Capture the cell that displays the provided text and extract its [X, Y] central coordinate. 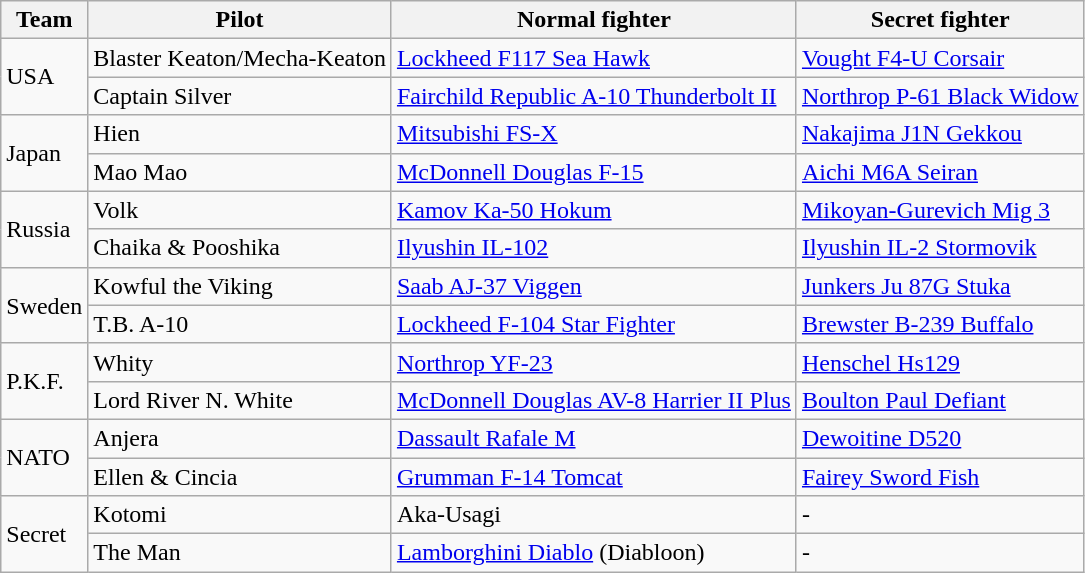
Secret [44, 534]
Volk [240, 210]
Henschel Hs129 [940, 362]
Lockheed F117 Sea Hawk [594, 58]
T.B. A-10 [240, 324]
Northrop P-61 Black Widow [940, 96]
Brewster B-239 Buffalo [940, 324]
Lockheed F-104 Star Fighter [594, 324]
Lamborghini Diablo (Diabloon) [594, 553]
Anjera [240, 438]
Fairey Sword Fish [940, 477]
Sweden [44, 305]
USA [44, 77]
Ilyushin IL-2 Stormovik [940, 248]
Captain Silver [240, 96]
Whity [240, 362]
Aichi M6A Seiran [940, 172]
Kotomi [240, 515]
The Man [240, 553]
Kamov Ka-50 Hokum [594, 210]
Secret fighter [940, 20]
Hien [240, 134]
Russia [44, 229]
Saab AJ-37 Viggen [594, 286]
Junkers Ju 87G Stuka [940, 286]
Normal fighter [594, 20]
Dewoitine D520 [940, 438]
Vought F4-U Corsair [940, 58]
Mikoyan-Gurevich Mig 3 [940, 210]
McDonnell Douglas AV-8 Harrier II Plus [594, 400]
Ellen & Cincia [240, 477]
Japan [44, 153]
Pilot [240, 20]
Dassault Rafale M [594, 438]
Ilyushin IL-102 [594, 248]
Lord River N. White [240, 400]
McDonnell Douglas F-15 [594, 172]
Chaika & Pooshika [240, 248]
NATO [44, 457]
Kowful the Viking [240, 286]
P.K.F. [44, 381]
Northrop YF-23 [594, 362]
Mitsubishi FS-X [594, 134]
Boulton Paul Defiant [940, 400]
Fairchild Republic A-10 Thunderbolt II [594, 96]
Grumman F-14 Tomcat [594, 477]
Blaster Keaton/Mecha-Keaton [240, 58]
Nakajima J1N Gekkou [940, 134]
Mao Mao [240, 172]
Team [44, 20]
Aka-Usagi [594, 515]
